Locate the cell with the specified text and output its (x, y) center coordinate. 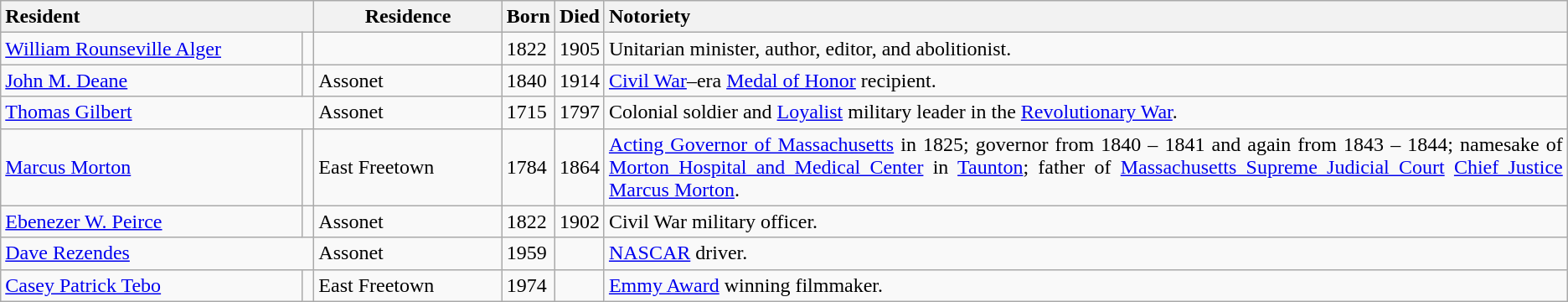
1959 (528, 253)
NASCAR driver. (1086, 253)
Ebenezer W. Peirce (151, 221)
Casey Patrick Tebo (151, 285)
1905 (580, 49)
1840 (528, 81)
Civil War military officer. (1086, 221)
Emmy Award winning filmmaker. (1086, 285)
Thomas Gilbert (157, 112)
Notoriety (1086, 17)
Civil War–era Medal of Honor recipient. (1086, 81)
Marcus Morton (151, 167)
1715 (528, 112)
1974 (528, 285)
Resident (157, 17)
1784 (528, 167)
John M. Deane (151, 81)
Colonial soldier and Loyalist military leader in the Revolutionary War. (1086, 112)
Unitarian minister, author, editor, and abolitionist. (1086, 49)
1902 (580, 221)
Born (528, 17)
Dave Rezendes (157, 253)
1914 (580, 81)
1797 (580, 112)
William Rounseville Alger (151, 49)
Residence (408, 17)
1864 (580, 167)
Died (580, 17)
